Determine the [x, y] coordinate at the center of the cell enclosing the given text.  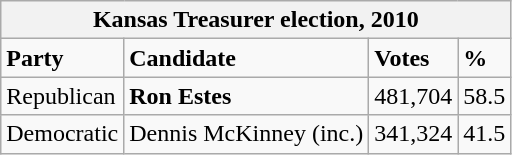
41.5 [484, 134]
% [484, 58]
Party [62, 58]
Republican [62, 96]
Ron Estes [246, 96]
Dennis McKinney (inc.) [246, 134]
Kansas Treasurer election, 2010 [256, 20]
341,324 [414, 134]
481,704 [414, 96]
Candidate [246, 58]
Democratic [62, 134]
Votes [414, 58]
58.5 [484, 96]
